Scan for the cell matching the given text and deliver its [x, y] coordinate at center. 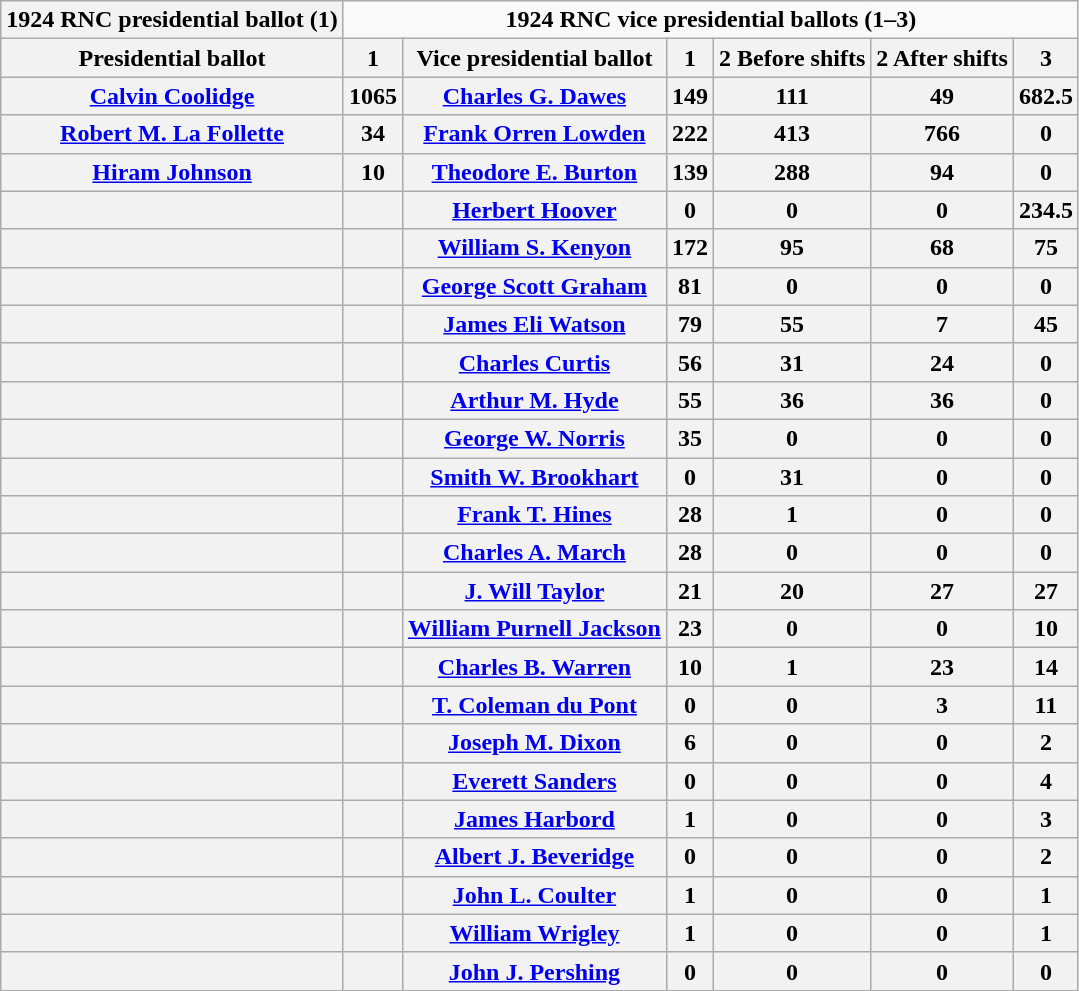
Calvin Coolidge [172, 96]
Theodore E. Burton [534, 172]
William S. Kenyon [534, 248]
George Scott Graham [534, 286]
413 [792, 134]
34 [372, 134]
79 [690, 324]
John J. Pershing [534, 971]
45 [1046, 324]
222 [690, 134]
4 [1046, 781]
T. Coleman du Pont [534, 705]
288 [792, 172]
Charles B. Warren [534, 667]
234.5 [1046, 210]
Hiram Johnson [172, 172]
24 [942, 362]
20 [792, 591]
14 [1046, 667]
81 [690, 286]
11 [1046, 705]
Presidential ballot [172, 58]
172 [690, 248]
Albert J. Beveridge [534, 857]
Robert M. La Follette [172, 134]
James Harbord [534, 819]
766 [942, 134]
William Wrigley [534, 933]
56 [690, 362]
Joseph M. Dixon [534, 743]
2 Before shifts [792, 58]
49 [942, 96]
111 [792, 96]
Charles Curtis [534, 362]
139 [690, 172]
Frank Orren Lowden [534, 134]
35 [690, 438]
68 [942, 248]
Charles G. Dawes [534, 96]
1924 RNC presidential ballot (1) [172, 20]
94 [942, 172]
Herbert Hoover [534, 210]
William Purnell Jackson [534, 629]
7 [942, 324]
James Eli Watson [534, 324]
J. Will Taylor [534, 591]
6 [690, 743]
1924 RNC vice presidential ballots (1–3) [710, 20]
682.5 [1046, 96]
95 [792, 248]
Arthur M. Hyde [534, 400]
Charles A. March [534, 553]
75 [1046, 248]
1065 [372, 96]
21 [690, 591]
2 After shifts [942, 58]
Smith W. Brookhart [534, 477]
Vice presidential ballot [534, 58]
George W. Norris [534, 438]
Frank T. Hines [534, 515]
149 [690, 96]
Everett Sanders [534, 781]
John L. Coulter [534, 895]
